Scan for the cell matching the given text and deliver its (x, y) coordinate at center. 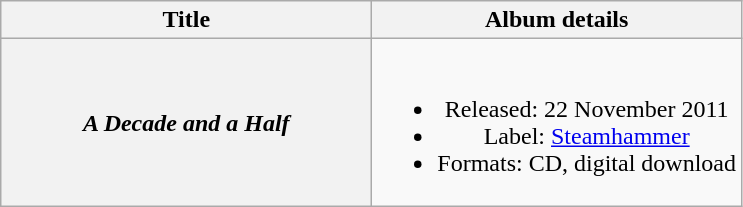
Title (186, 20)
Released: 22 November 2011Label: SteamhammerFormats: CD, digital download (557, 122)
A Decade and a Half (186, 122)
Album details (557, 20)
